Pinpoint the cell where the given text exists, returning its (X, Y) midpoint coordinate. 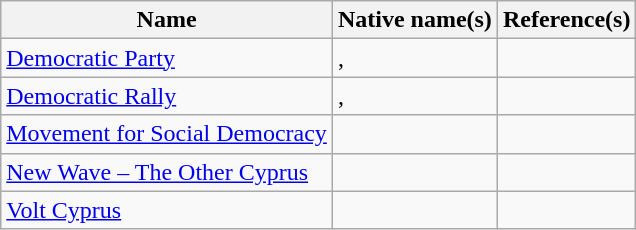
Democratic Rally (167, 96)
Democratic Party (167, 58)
New Wave – The Other Cyprus (167, 172)
Volt Cyprus (167, 210)
Movement for Social Democracy (167, 134)
Reference(s) (566, 20)
Native name(s) (414, 20)
Name (167, 20)
